Return [X, Y] of the center of cell containing provided text 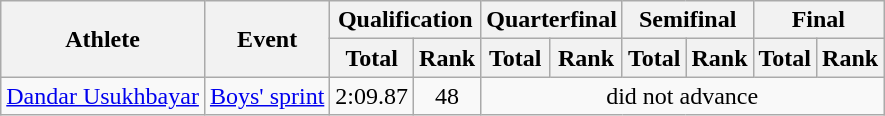
did not advance [682, 96]
Qualification [406, 20]
2:09.87 [372, 96]
Athlete [103, 39]
Boys' sprint [266, 96]
48 [448, 96]
Semifinal [688, 20]
Final [818, 20]
Dandar Usukhbayar [103, 96]
Quarterfinal [552, 20]
Event [266, 39]
